Locate the cell with the specified text and output its (X, Y) center coordinate. 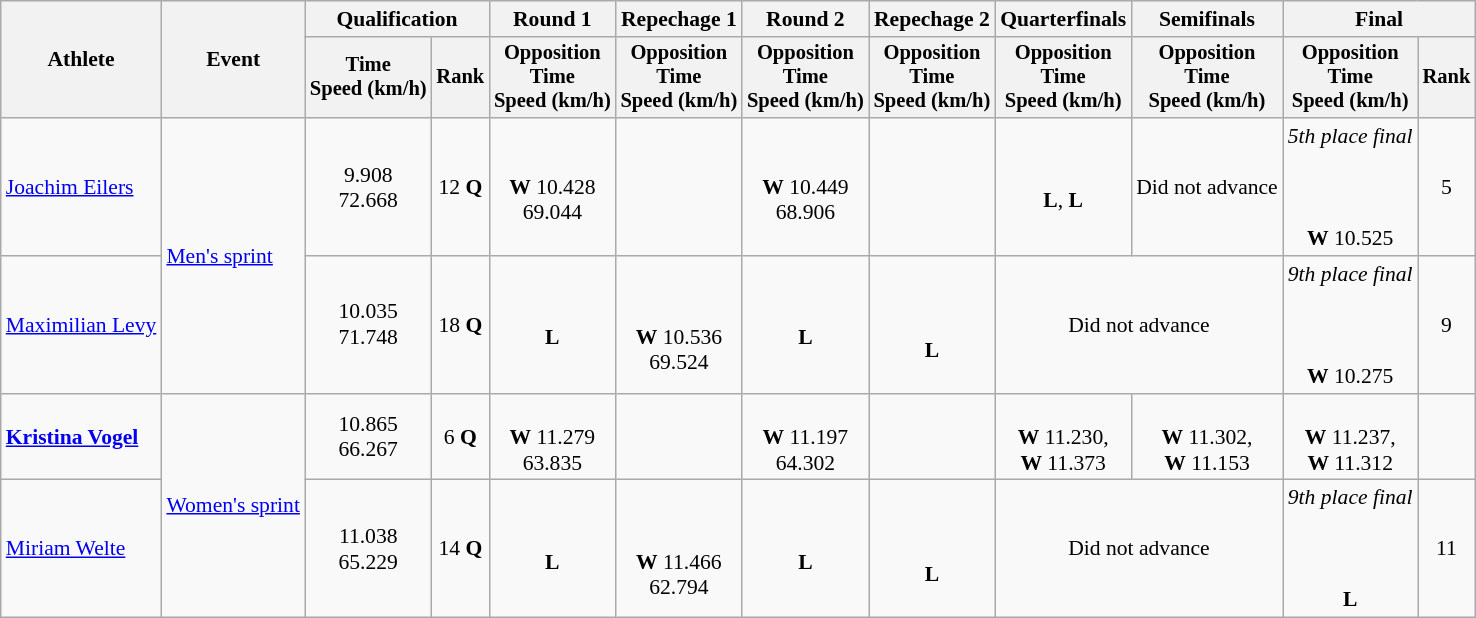
Semifinals (1207, 19)
W 10.53669.524 (680, 325)
Joachim Eilers (82, 187)
Repechage 1 (680, 19)
W 10.42869.044 (552, 187)
Qualification (397, 19)
18 Q (460, 325)
W 11.302,W 11.153 (1207, 438)
Kristina Vogel (82, 438)
9.90872.668 (368, 187)
L, L (1063, 187)
W 11.230,W 11.373 (1063, 438)
Quarterfinals (1063, 19)
Event (233, 60)
W 11.46662.794 (680, 549)
5th place finalW 10.525 (1350, 187)
W 10.44968.906 (806, 187)
Athlete (82, 60)
Round 2 (806, 19)
14 Q (460, 549)
TimeSpeed (km/h) (368, 78)
5 (1447, 187)
W 11.237,W 11.312 (1350, 438)
Final (1379, 19)
9 (1447, 325)
6 Q (460, 438)
Maximilian Levy (82, 325)
11 (1447, 549)
9th place finalW 10.275 (1350, 325)
Men's sprint (233, 256)
W 11.19764.302 (806, 438)
10.03571.748 (368, 325)
9th place finalL (1350, 549)
12 Q (460, 187)
Round 1 (552, 19)
Women's sprint (233, 506)
Repechage 2 (932, 19)
Miriam Welte (82, 549)
11.03865.229 (368, 549)
W 11.27963.835 (552, 438)
10.86566.267 (368, 438)
